Locate the cell with the specified text and output its (X, Y) center coordinate. 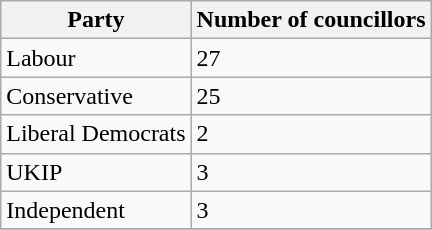
Number of councillors (311, 20)
Party (96, 20)
Conservative (96, 96)
Independent (96, 210)
Labour (96, 58)
27 (311, 58)
UKIP (96, 172)
25 (311, 96)
Liberal Democrats (96, 134)
2 (311, 134)
